Pinpoint the cell where the given text exists, returning its (X, Y) midpoint coordinate. 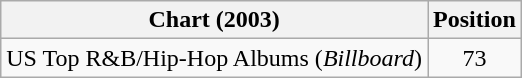
Chart (2003) (214, 20)
US Top R&B/Hip-Hop Albums (Billboard) (214, 58)
73 (475, 58)
Position (475, 20)
